Return (x, y) of the center of cell containing provided text 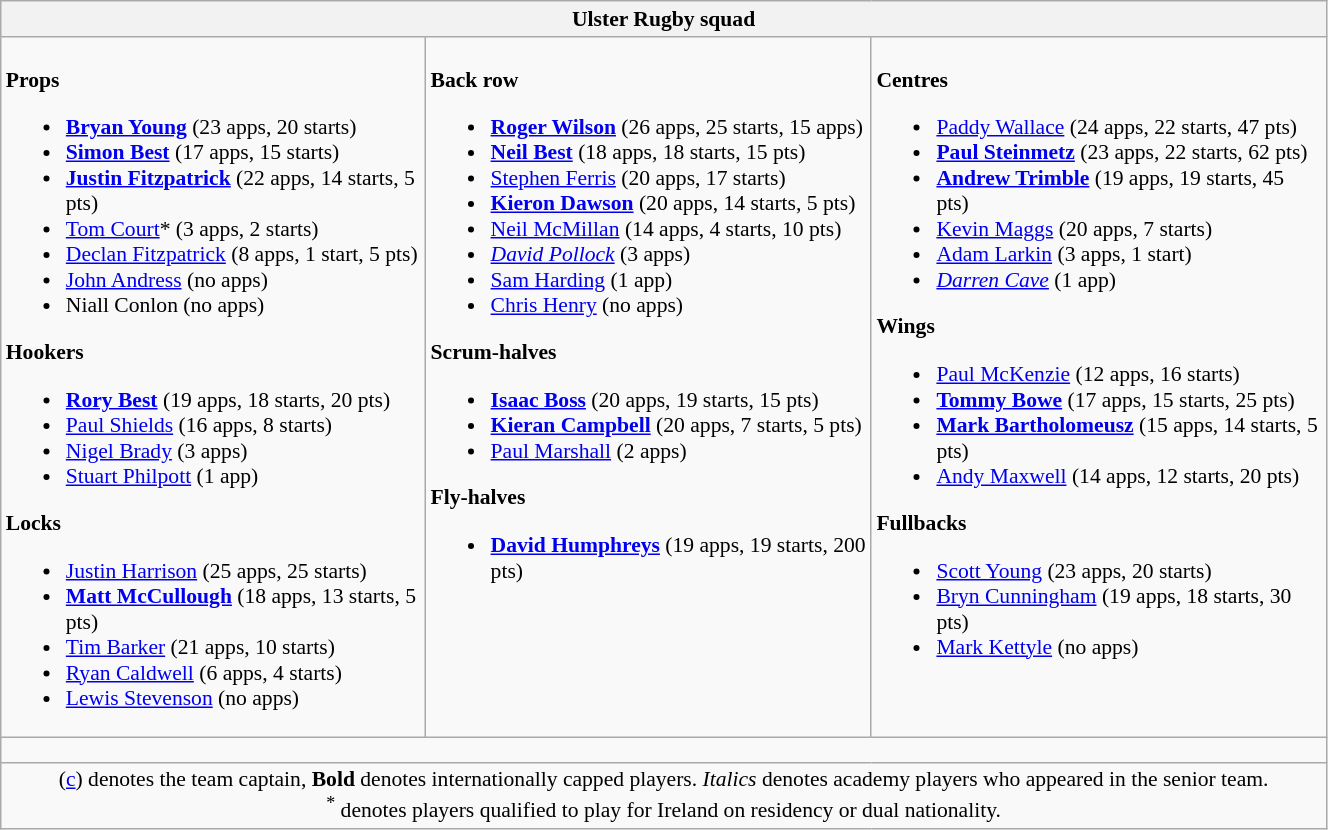
Ulster Rugby squad (664, 19)
